Return (X, Y) of the center of cell containing provided text 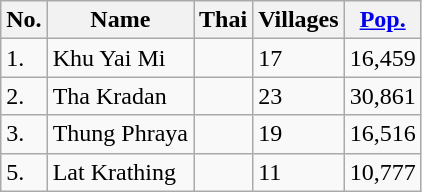
17 (299, 58)
23 (299, 96)
Thai (224, 20)
30,861 (382, 96)
2. (24, 96)
10,777 (382, 172)
No. (24, 20)
Thung Phraya (120, 134)
16,516 (382, 134)
5. (24, 172)
Villages (299, 20)
19 (299, 134)
Tha Kradan (120, 96)
3. (24, 134)
Lat Krathing (120, 172)
Pop. (382, 20)
Name (120, 20)
16,459 (382, 58)
11 (299, 172)
Khu Yai Mi (120, 58)
1. (24, 58)
